Return (X, Y) of the center of cell containing provided text 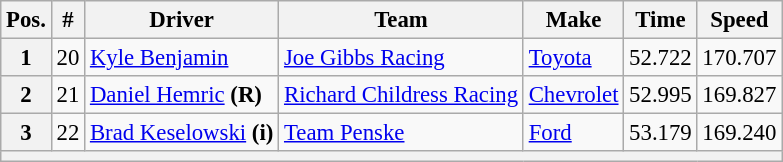
52.995 (660, 95)
Chevrolet (573, 95)
20 (68, 58)
52.722 (660, 58)
Brad Keselowski (i) (182, 133)
21 (68, 95)
2 (26, 95)
53.179 (660, 133)
Toyota (573, 58)
Time (660, 20)
Driver (182, 20)
22 (68, 133)
1 (26, 58)
# (68, 20)
Richard Childress Racing (402, 95)
3 (26, 133)
169.827 (740, 95)
Daniel Hemric (R) (182, 95)
Team (402, 20)
Joe Gibbs Racing (402, 58)
Make (573, 20)
170.707 (740, 58)
169.240 (740, 133)
Speed (740, 20)
Ford (573, 133)
Pos. (26, 20)
Team Penske (402, 133)
Kyle Benjamin (182, 58)
